For the text-containing cell, return its midpoint in [x, y] coordinate format. 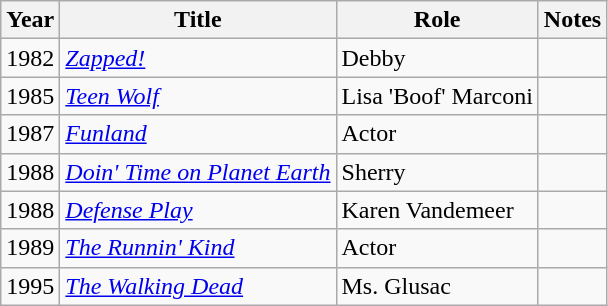
Karen Vandemeer [437, 210]
Defense Play [198, 210]
Zapped! [198, 58]
1982 [30, 58]
Lisa 'Boof' Marconi [437, 96]
1995 [30, 286]
Debby [437, 58]
The Walking Dead [198, 286]
Role [437, 20]
Year [30, 20]
1987 [30, 134]
Title [198, 20]
Notes [572, 20]
Sherry [437, 172]
Doin' Time on Planet Earth [198, 172]
Funland [198, 134]
Ms. Glusac [437, 286]
1989 [30, 248]
The Runnin' Kind [198, 248]
1985 [30, 96]
Teen Wolf [198, 96]
